Capture the cell that displays the provided text and extract its (X, Y) central coordinate. 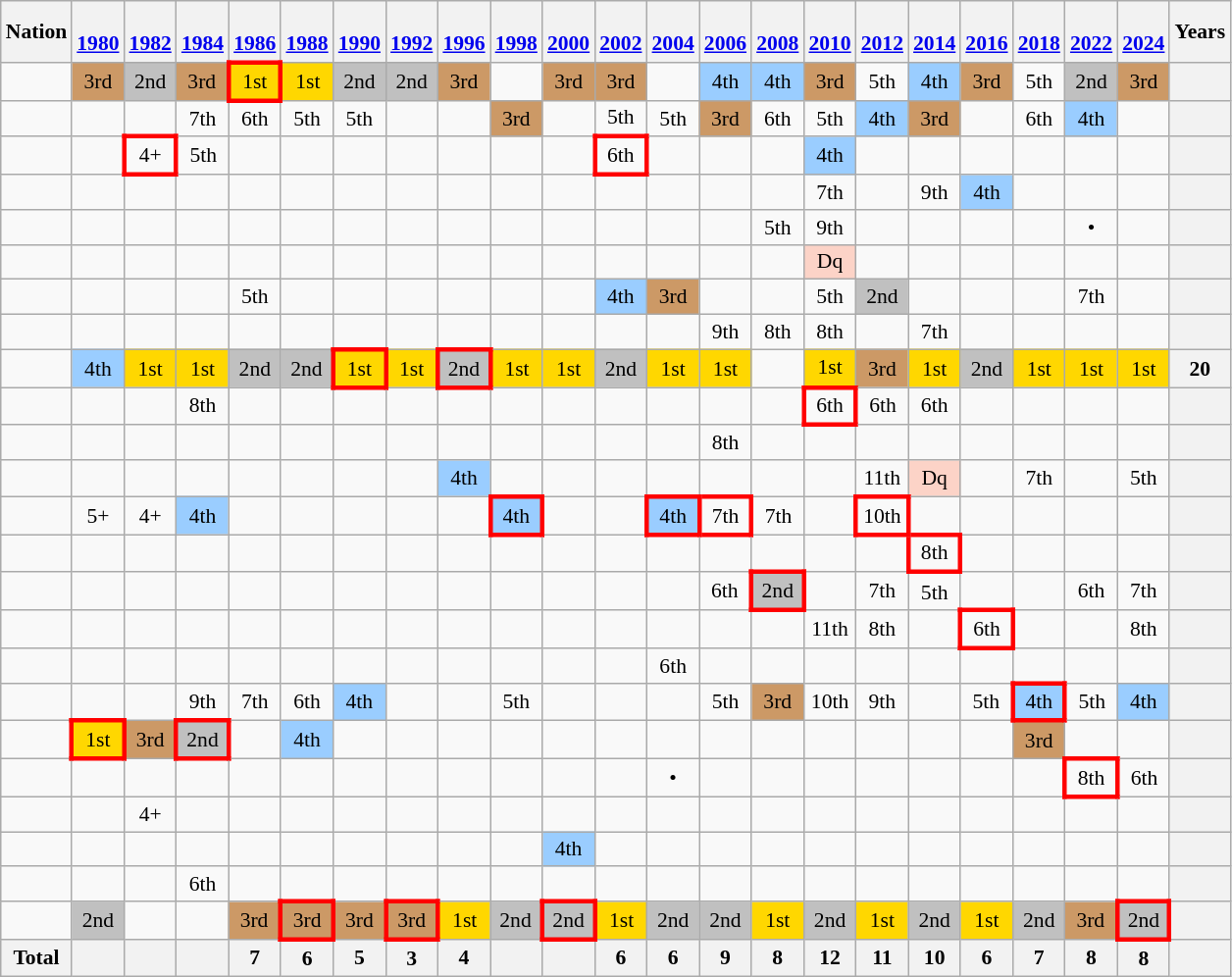
2002 (620, 31)
10 (934, 957)
2016 (987, 31)
Total (36, 957)
9 (726, 957)
1982 (151, 31)
1986 (255, 31)
2006 (726, 31)
11 (883, 957)
2018 (1040, 31)
1996 (463, 31)
Nation (36, 31)
2022 (1091, 31)
2008 (777, 31)
5+ (98, 516)
12 (830, 957)
2024 (1144, 31)
2010 (830, 31)
2000 (569, 31)
4 (463, 957)
1998 (516, 31)
1988 (306, 31)
Years (1200, 31)
2014 (934, 31)
3 (412, 957)
1990 (359, 31)
20 (1200, 369)
5 (359, 957)
2004 (673, 31)
1984 (202, 31)
1980 (98, 31)
1992 (412, 31)
2012 (883, 31)
